From the cell containing the given text, extract its center point as (x, y) coordinate. 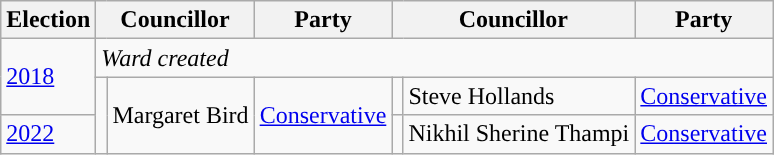
Steve Hollands (519, 96)
Election (48, 20)
Ward created (434, 58)
2022 (48, 134)
2018 (48, 77)
Margaret Bird (180, 115)
Nikhil Sherine Thampi (519, 134)
